Output the [X, Y] coordinate of the center of the cell containing the given text.  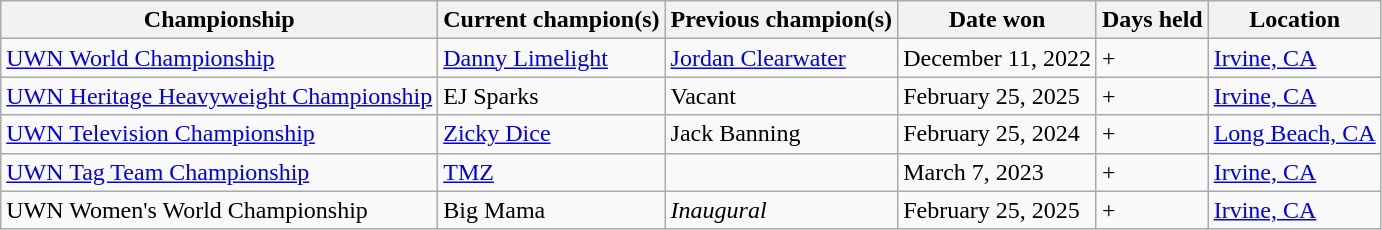
Jordan Clearwater [782, 58]
March 7, 2023 [998, 172]
Location [1294, 20]
UWN Television Championship [220, 134]
Date won [998, 20]
Big Mama [552, 210]
Current champion(s) [552, 20]
Previous champion(s) [782, 20]
Danny Limelight [552, 58]
UWN World Championship [220, 58]
February 25, 2024 [998, 134]
UWN Tag Team Championship [220, 172]
Long Beach, CA [1294, 134]
TMZ [552, 172]
December 11, 2022 [998, 58]
Days held [1152, 20]
UWN Women's World Championship [220, 210]
UWN Heritage Heavyweight Championship [220, 96]
Championship [220, 20]
Vacant [782, 96]
EJ Sparks [552, 96]
Jack Banning [782, 134]
Inaugural [782, 210]
Zicky Dice [552, 134]
